For the text-containing cell, return its midpoint in (x, y) coordinate format. 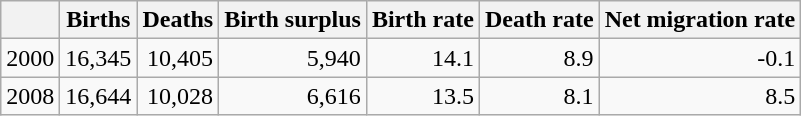
Death rate (539, 20)
Deaths (178, 20)
8.5 (700, 96)
2008 (30, 96)
16,345 (98, 58)
10,028 (178, 96)
10,405 (178, 58)
Birth rate (422, 20)
Births (98, 20)
5,940 (293, 58)
-0.1 (700, 58)
16,644 (98, 96)
Net migration rate (700, 20)
8.9 (539, 58)
2000 (30, 58)
Birth surplus (293, 20)
14.1 (422, 58)
13.5 (422, 96)
6,616 (293, 96)
8.1 (539, 96)
